Identify which cell holds the provided text, then report its (X, Y) central coordinate. 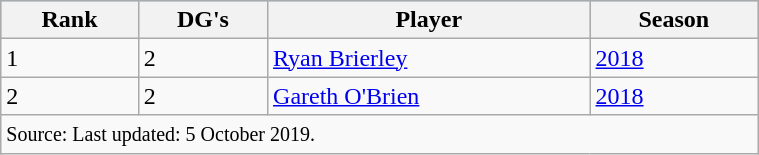
Source: Last updated: 5 October 2019. (380, 134)
DG's (202, 20)
1 (70, 58)
Gareth O'Brien (429, 96)
Player (429, 20)
Rank (70, 20)
Ryan Brierley (429, 58)
Season (674, 20)
